Determine the [X, Y] coordinate at the center of the cell enclosing the given text.  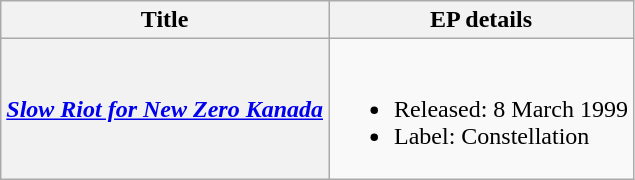
Title [165, 20]
EP details [482, 20]
Released: 8 March 1999Label: Constellation [482, 109]
Slow Riot for New Zero Kanada [165, 109]
